Provide the [X, Y] coordinate of the cell's center where the given text is located.  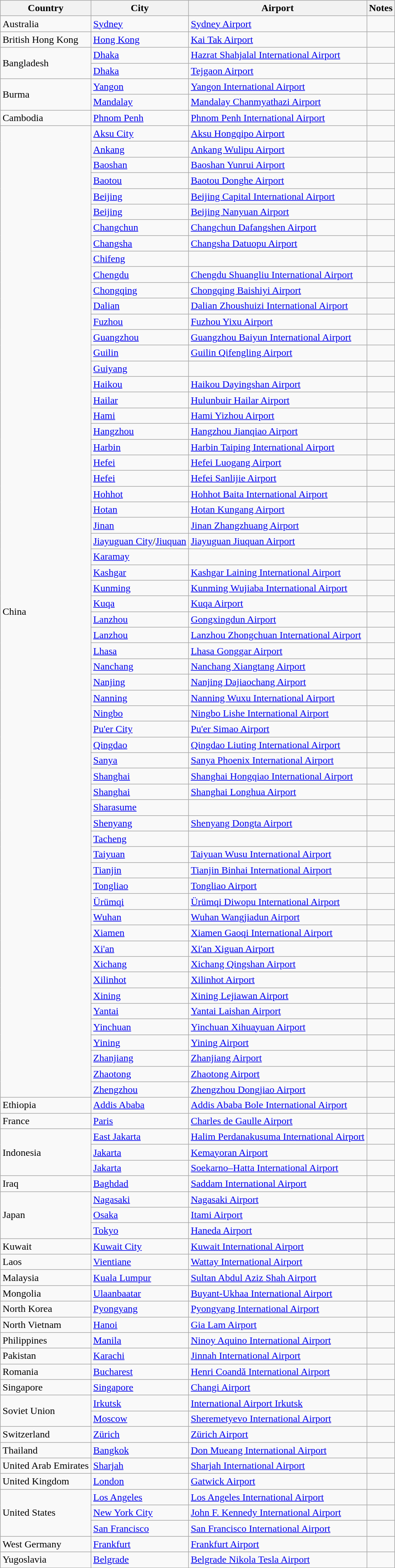
Kunming [140, 588]
Shenyang [140, 823]
Changchun [140, 228]
Taiyuan [140, 854]
Baghdad [140, 1183]
Ningbo Lishe International Airport [277, 714]
Ürümqi Diwopu International Airport [277, 901]
Changsha Datuopu Airport [277, 243]
Hangzhou Jianqiao Airport [277, 431]
Baotou Donghe Airport [277, 180]
International Airport Irkutsk [277, 1403]
United Kingdom [46, 1482]
Osaka [140, 1215]
Changchun Dafangshen Airport [277, 228]
Nagasaki Airport [277, 1199]
Itami Airport [277, 1215]
Belgrade Nikola Tesla Airport [277, 1560]
Sanya [140, 761]
North Vietnam [46, 1325]
Xilinhot Airport [277, 980]
Hefei Sanlijie Airport [277, 478]
Sharjah [140, 1466]
Wuhan Wangjiadun Airport [277, 917]
Irkutsk [140, 1403]
West Germany [46, 1544]
United Arab Emirates [46, 1466]
Yugoslavia [46, 1560]
Gongxingdun Airport [277, 619]
Pyongyang International Airport [277, 1309]
Los Angeles [140, 1497]
Changi Airport [277, 1387]
Yangon [140, 86]
Notes [381, 8]
Henri Coandă International Airport [277, 1372]
Karachi [140, 1356]
Mandalay Chanmyathazi Airport [277, 102]
Hulunbuir Hailar Airport [277, 400]
Don Mueang International Airport [277, 1450]
Chongqing [140, 290]
Addis Ababa Bole International Airport [277, 1105]
Sheremetyevo International Airport [277, 1419]
Yinchuan Xihuayuan Airport [277, 1027]
Ankang Wulipu Airport [277, 149]
Hailar [140, 400]
Haikou Dayingshan Airport [277, 384]
Mongolia [46, 1293]
Shenyang Dongta Airport [277, 823]
Frankfurt Airport [277, 1544]
Sanya Phoenix International Airport [277, 761]
Haikou [140, 384]
Sydney Airport [277, 24]
Chifeng [140, 259]
Zürich Airport [277, 1434]
Airport [277, 8]
Qingdao Liuting International Airport [277, 745]
Baotou [140, 180]
Taiyuan Wusu International Airport [277, 854]
Phnom Penh [140, 118]
Phnom Penh International Airport [277, 118]
Malaysia [46, 1278]
East Jakarta [140, 1136]
Dalian [140, 306]
Xichang Qingshan Airport [277, 964]
Tacheng [140, 839]
Pakistan [46, 1356]
Nanning Wuxu International Airport [277, 698]
Ningbo [140, 714]
Guiyang [140, 369]
Tejgaon Airport [277, 71]
Hotan Kungang Airport [277, 510]
Philippines [46, 1340]
Pu'er Simao Airport [277, 729]
Kashgar [140, 572]
Yantai [140, 1011]
Country [46, 8]
Kunming Wujiaba International Airport [277, 588]
Fuzhou [140, 322]
City [140, 8]
Kuala Lumpur [140, 1278]
Tianjin Binhai International Airport [277, 870]
Beijing Nanyuan Airport [277, 212]
Ürümqi [140, 901]
Zhaotong Airport [277, 1074]
San Francisco [140, 1528]
Chengdu Shuangliu International Airport [277, 275]
Nanning [140, 698]
Tongliao Airport [277, 886]
Qingdao [140, 745]
Hong Kong [140, 40]
Sultan Abdul Aziz Shah Airport [277, 1278]
Kuqa Airport [277, 604]
Yining [140, 1043]
Nagasaki [140, 1199]
Guangzhou Baiyun International Airport [277, 337]
London [140, 1482]
Xi'an [140, 948]
Nanchang Xiangtang Airport [277, 666]
Wattay International Airport [277, 1262]
Hohhot Baita International Airport [277, 494]
Mandalay [140, 102]
Zhengzhou Dongjiao Airport [277, 1090]
John F. Kennedy International Airport [277, 1513]
Kuwait [46, 1246]
Australia [46, 24]
Lanzhou Zhongchuan International Airport [277, 635]
Hangzhou [140, 431]
Burma [46, 94]
Kashgar Laining International Airport [277, 572]
North Korea [46, 1309]
Beijing Capital International Airport [277, 196]
Tokyo [140, 1231]
Buyant-Ukhaa International Airport [277, 1293]
Guilin Qifengling Airport [277, 353]
Xilinhot [140, 980]
United States [46, 1513]
Switzerland [46, 1434]
Tianjin [140, 870]
Ankang [140, 149]
Chongqing Baishiyi Airport [277, 290]
Hohhot [140, 494]
Los Angeles International Airport [277, 1497]
Iraq [46, 1183]
Karamay [140, 557]
Hami [140, 415]
Nanjing Dajiaochang Airport [277, 682]
British Hong Kong [46, 40]
Jinan Zhangzhuang Airport [277, 525]
Manila [140, 1340]
Changsha [140, 243]
Yinchuan [140, 1027]
Zhengzhou [140, 1090]
Hanoi [140, 1325]
Bangladesh [46, 63]
Harbin [140, 447]
Baoshan [140, 165]
Halim Perdanakusuma International Airport [277, 1136]
Xi'an Xiguan Airport [277, 948]
Wuhan [140, 917]
Nanjing [140, 682]
France [46, 1121]
Cambodia [46, 118]
Frankfurt [140, 1544]
Hotan [140, 510]
Jinan [140, 525]
Ulaanbaatar [140, 1293]
Kuwait International Airport [277, 1246]
Shanghai Longhua Airport [277, 792]
Sydney [140, 24]
Xichang [140, 964]
Jiayuguan City/Jiuquan [140, 541]
Pyongyang [140, 1309]
Xiamen [140, 933]
Aksu City [140, 133]
Romania [46, 1372]
Sharasume [140, 807]
Vientiane [140, 1262]
Belgrade [140, 1560]
Jinnah International Airport [277, 1356]
Gatwick Airport [277, 1482]
Paris [140, 1121]
Chengdu [140, 275]
Kuwait City [140, 1246]
San Francisco International Airport [277, 1528]
Indonesia [46, 1152]
Harbin Taiping International Airport [277, 447]
Guilin [140, 353]
Sharjah International Airport [277, 1466]
Laos [46, 1262]
Aksu Hongqipo Airport [277, 133]
Yangon International Airport [277, 86]
Bucharest [140, 1372]
Zhanjiang [140, 1058]
Zhaotong [140, 1074]
Kai Tak Airport [277, 40]
Thailand [46, 1450]
Ninoy Aquino International Airport [277, 1340]
Tongliao [140, 886]
Xiamen Gaoqi International Airport [277, 933]
Kuqa [140, 604]
Hefei Luogang Airport [277, 463]
Zürich [140, 1434]
Fuzhou Yixu Airport [277, 322]
Kemayoran Airport [277, 1152]
Xining [140, 996]
Japan [46, 1215]
Ethiopia [46, 1105]
Charles de Gaulle Airport [277, 1121]
Hazrat Shahjalal International Airport [277, 55]
Xining Lejiawan Airport [277, 996]
Lhasa [140, 651]
China [46, 611]
New York City [140, 1513]
Dalian Zhoushuizi International Airport [277, 306]
Soviet Union [46, 1411]
Guangzhou [140, 337]
Addis Ababa [140, 1105]
Yantai Laishan Airport [277, 1011]
Soekarno–Hatta International Airport [277, 1168]
Gia Lam Airport [277, 1325]
Yining Airport [277, 1043]
Saddam International Airport [277, 1183]
Lhasa Gonggar Airport [277, 651]
Zhanjiang Airport [277, 1058]
Baoshan Yunrui Airport [277, 165]
Jiayuguan Jiuquan Airport [277, 541]
Moscow [140, 1419]
Nanchang [140, 666]
Haneda Airport [277, 1231]
Shanghai Hongqiao International Airport [277, 776]
Pu'er City [140, 729]
Hami Yizhou Airport [277, 415]
Bangkok [140, 1450]
